Scan for the cell matching the given text and deliver its (X, Y) coordinate at center. 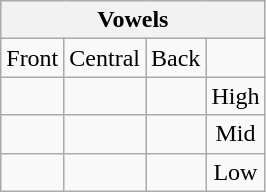
Vowels (133, 20)
Low (236, 172)
Central (105, 58)
High (236, 96)
Back (176, 58)
Front (32, 58)
Mid (236, 134)
